Return (X, Y) of the center of cell containing provided text 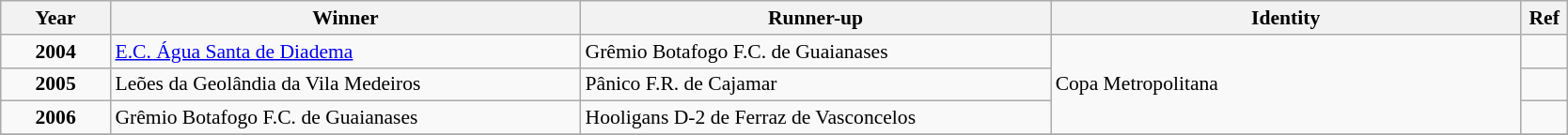
Identity (1286, 18)
Winner (345, 18)
Year (56, 18)
2004 (56, 52)
Runner-up (816, 18)
E.C. Água Santa de Diadema (345, 52)
Copa Metropolitana (1286, 84)
2006 (56, 118)
2005 (56, 84)
Leões da Geolândia da Vila Medeiros (345, 84)
Hooligans D-2 de Ferraz de Vasconcelos (816, 118)
Ref (1544, 18)
Pânico F.R. de Cajamar (816, 84)
